Locate the cell with the specified text and output its (X, Y) center coordinate. 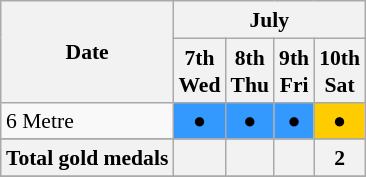
Total gold medals (87, 158)
2 (340, 158)
Date (87, 52)
6 Metre (87, 120)
8thThu (250, 70)
July (269, 20)
10thSat (340, 70)
9thFri (294, 70)
7thWed (199, 70)
